Scan for the cell matching the given text and deliver its [x, y] coordinate at center. 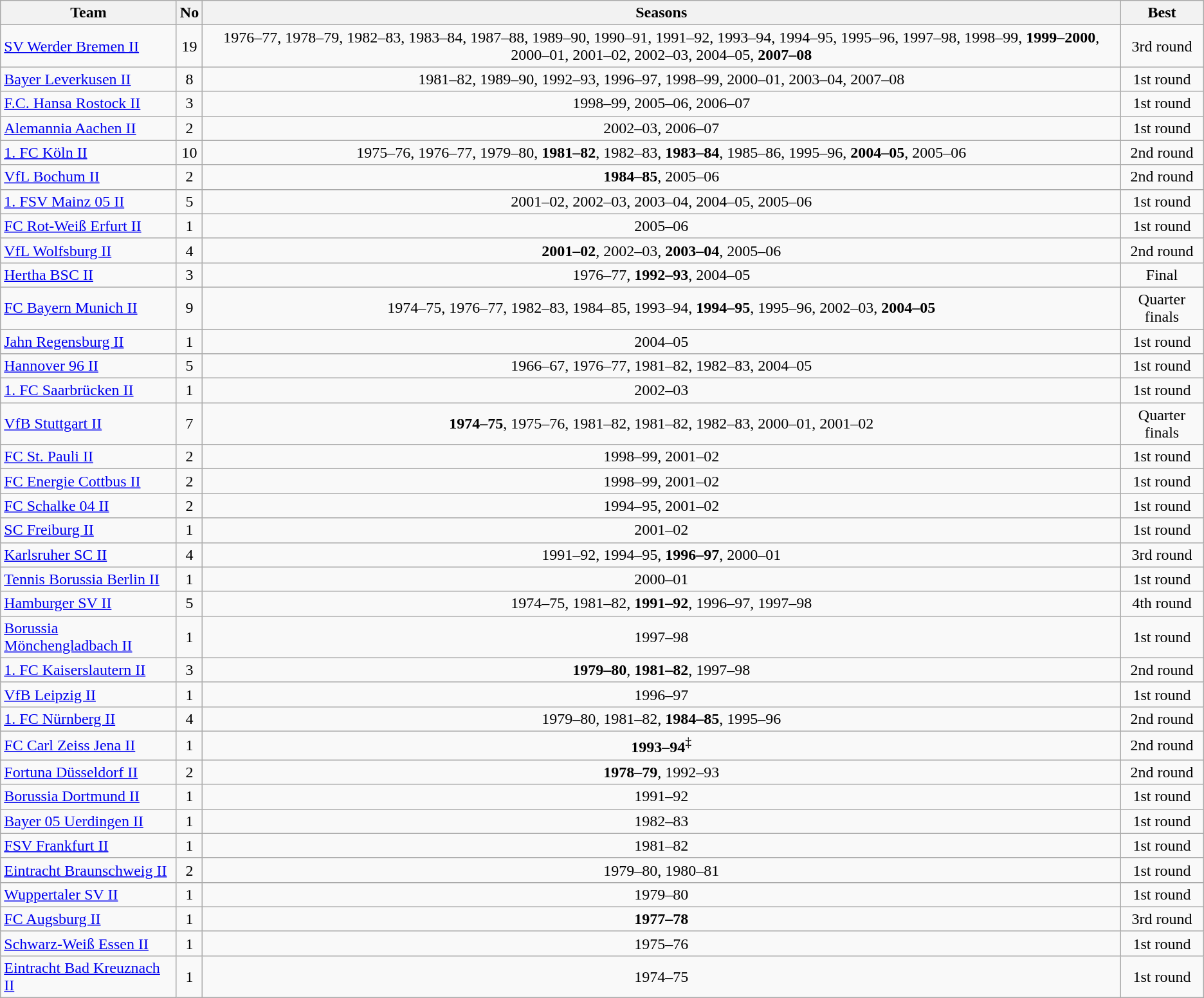
Tennis Borussia Berlin II [89, 579]
1977–78 [661, 919]
2000–01 [661, 579]
Bayer 05 Uerdingen II [89, 821]
1997–98 [661, 637]
1978–79, 1992–93 [661, 772]
10 [189, 152]
FC Bayern Munich II [89, 308]
1. FSV Mainz 05 II [89, 201]
Best [1162, 13]
1974–75, 1975–76, 1981–82, 1981–82, 1982–83, 2000–01, 2001–02 [661, 423]
1993–94‡ [661, 745]
FC Schalke 04 II [89, 506]
2005–06 [661, 226]
FC Carl Zeiss Jena II [89, 745]
Alemannia Aachen II [89, 128]
No [189, 13]
1974–75, 1981–82, 1991–92, 1996–97, 1997–98 [661, 604]
1982–83 [661, 821]
VfB Stuttgart II [89, 423]
Wuppertaler SV II [89, 894]
1975–76 [661, 943]
1. FC Köln II [89, 152]
4th round [1162, 604]
1974–75 [661, 977]
1979–80, 1980–81 [661, 870]
F.C. Hansa Rostock II [89, 104]
19 [189, 46]
1998–99, 2005–06, 2006–07 [661, 104]
FC St. Pauli II [89, 457]
1991–92, 1994–95, 1996–97, 2000–01 [661, 555]
1979–80, 1981–82, 1984–85, 1995–96 [661, 719]
2002–03, 2006–07 [661, 128]
1994–95, 2001–02 [661, 506]
9 [189, 308]
Seasons [661, 13]
SC Freiburg II [89, 530]
2001–02 [661, 530]
FSV Frankfurt II [89, 846]
1979–80, 1981–82, 1997–98 [661, 670]
1996–97 [661, 694]
Fortuna Düsseldorf II [89, 772]
Borussia Dortmund II [89, 797]
1981–82, 1989–90, 1992–93, 1996–97, 1998–99, 2000–01, 2003–04, 2007–08 [661, 79]
1991–92 [661, 797]
7 [189, 423]
FC Rot-Weiß Erfurt II [89, 226]
2001–02, 2002–03, 2003–04, 2005–06 [661, 250]
1981–82 [661, 846]
FC Augsburg II [89, 919]
1976–77, 1992–93, 2004–05 [661, 275]
Eintracht Bad Kreuznach II [89, 977]
SV Werder Bremen II [89, 46]
Karlsruher SC II [89, 555]
1. FC Saarbrücken II [89, 391]
Borussia Mönchengladbach II [89, 637]
FC Energie Cottbus II [89, 481]
1974–75, 1976–77, 1982–83, 1984–85, 1993–94, 1994–95, 1995–96, 2002–03, 2004–05 [661, 308]
1966–67, 1976–77, 1981–82, 1982–83, 2004–05 [661, 366]
Bayer Leverkusen II [89, 79]
VfL Bochum II [89, 177]
Jahn Regensburg II [89, 342]
1975–76, 1976–77, 1979–80, 1981–82, 1982–83, 1983–84, 1985–86, 1995–96, 2004–05, 2005–06 [661, 152]
8 [189, 79]
Eintracht Braunschweig II [89, 870]
2004–05 [661, 342]
1. FC Nürnberg II [89, 719]
Hannover 96 II [89, 366]
VfL Wolfsburg II [89, 250]
2002–03 [661, 391]
Schwarz-Weiß Essen II [89, 943]
1979–80 [661, 894]
1. FC Kaiserslautern II [89, 670]
Hertha BSC II [89, 275]
VfB Leipzig II [89, 694]
1984–85, 2005–06 [661, 177]
Final [1162, 275]
Hamburger SV II [89, 604]
Team [89, 13]
2001–02, 2002–03, 2003–04, 2004–05, 2005–06 [661, 201]
